Return [x, y] of the center of cell containing provided text 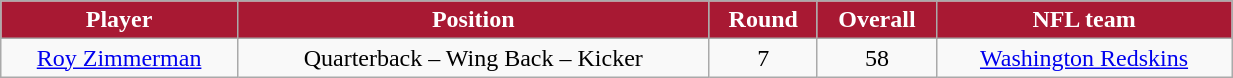
Position [473, 20]
Washington Redskins [1084, 58]
7 [763, 58]
Overall [876, 20]
Roy Zimmerman [120, 58]
Round [763, 20]
NFL team [1084, 20]
58 [876, 58]
Quarterback – Wing Back – Kicker [473, 58]
Player [120, 20]
